Return the [X, Y] coordinate for the center point of the cell that contains the specified text.  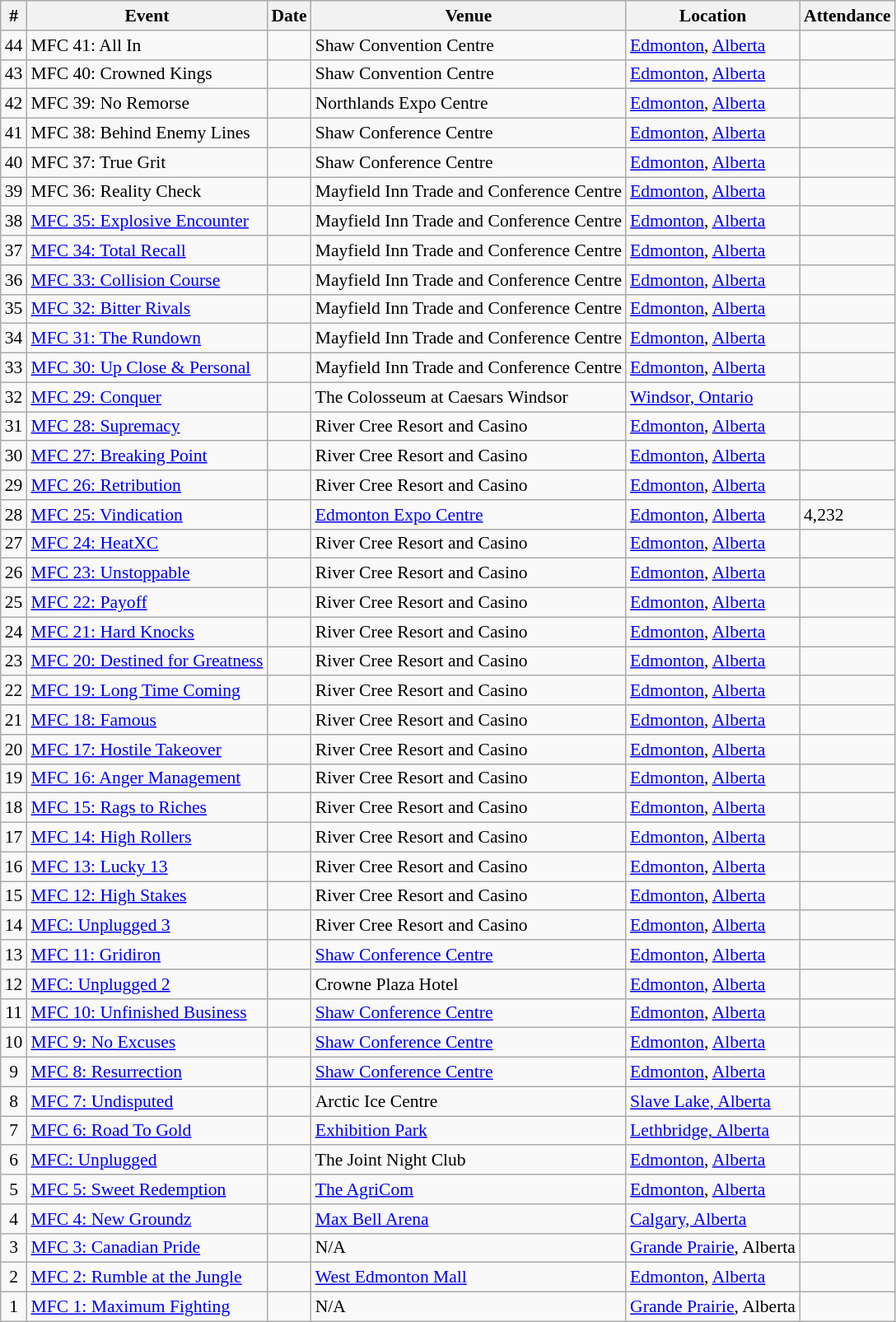
MFC 20: Destined for Greatness [147, 661]
30 [14, 456]
18 [14, 808]
MFC 27: Breaking Point [147, 456]
24 [14, 632]
MFC 24: HeatXC [147, 544]
41 [14, 133]
14 [14, 926]
MFC 33: Collision Course [147, 280]
26 [14, 573]
Slave Lake, Alberta [713, 1101]
5 [14, 1189]
MFC 39: No Remorse [147, 104]
32 [14, 397]
42 [14, 104]
MFC 15: Rags to Riches [147, 808]
MFC 30: Up Close & Personal [147, 368]
Date [288, 16]
Attendance [847, 16]
Calgary, Alberta [713, 1219]
34 [14, 339]
31 [14, 427]
MFC 21: Hard Knocks [147, 632]
Edmonton Expo Centre [469, 515]
10 [14, 1043]
1 [14, 1307]
38 [14, 222]
MFC 37: True Grit [147, 162]
33 [14, 368]
Venue [469, 16]
MFC 38: Behind Enemy Lines [147, 133]
MFC 9: No Excuses [147, 1043]
21 [14, 720]
Max Bell Arena [469, 1219]
2 [14, 1278]
22 [14, 691]
MFC 29: Conquer [147, 397]
MFC 7: Undisputed [147, 1101]
MFC 6: Road To Gold [147, 1131]
25 [14, 603]
MFC 5: Sweet Redemption [147, 1189]
MFC 3: Canadian Pride [147, 1248]
The Colosseum at Caesars Windsor [469, 397]
MFC 19: Long Time Coming [147, 691]
13 [14, 955]
MFC 32: Bitter Rivals [147, 309]
Lethbridge, Alberta [713, 1131]
40 [14, 162]
MFC 1: Maximum Fighting [147, 1307]
Location [713, 16]
3 [14, 1248]
MFC: Unplugged 3 [147, 926]
20 [14, 750]
4,232 [847, 515]
West Edmonton Mall [469, 1278]
8 [14, 1101]
MFC 41: All In [147, 45]
Crowne Plaza Hotel [469, 984]
MFC 26: Retribution [147, 485]
12 [14, 984]
37 [14, 250]
Exhibition Park [469, 1131]
Event [147, 16]
17 [14, 838]
4 [14, 1219]
36 [14, 280]
MFC 11: Gridiron [147, 955]
MFC 18: Famous [147, 720]
MFC 22: Payoff [147, 603]
MFC 17: Hostile Takeover [147, 750]
MFC 25: Vindication [147, 515]
MFC 16: Anger Management [147, 778]
43 [14, 74]
39 [14, 192]
MFC 2: Rumble at the Jungle [147, 1278]
6 [14, 1161]
MFC 23: Unstoppable [147, 573]
MFC 4: New Groundz [147, 1219]
Windsor, Ontario [713, 397]
44 [14, 45]
35 [14, 309]
11 [14, 1013]
MFC 28: Supremacy [147, 427]
The Joint Night Club [469, 1161]
Northlands Expo Centre [469, 104]
MFC 34: Total Recall [147, 250]
29 [14, 485]
MFC 31: The Rundown [147, 339]
MFC 8: Resurrection [147, 1072]
MFC 10: Unfinished Business [147, 1013]
The AgriCom [469, 1189]
9 [14, 1072]
15 [14, 896]
7 [14, 1131]
23 [14, 661]
Arctic Ice Centre [469, 1101]
28 [14, 515]
MFC: Unplugged [147, 1161]
19 [14, 778]
MFC 12: High Stakes [147, 896]
27 [14, 544]
MFC 40: Crowned Kings [147, 74]
16 [14, 867]
# [14, 16]
MFC: Unplugged 2 [147, 984]
MFC 35: Explosive Encounter [147, 222]
MFC 36: Reality Check [147, 192]
MFC 14: High Rollers [147, 838]
MFC 13: Lucky 13 [147, 867]
